Find where the given text appears and provide that cell's center as [X, Y] coordinate. 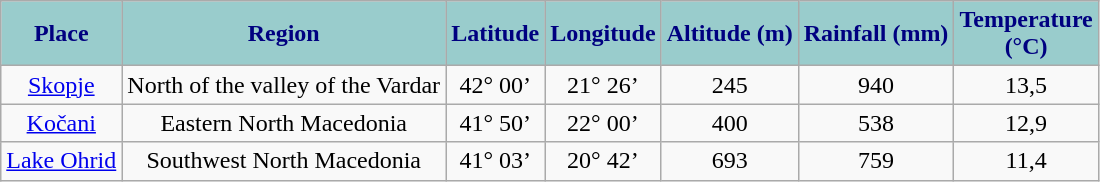
Lake Ohrid [62, 161]
940 [876, 85]
Skopje [62, 85]
Temperature (°C) [1026, 34]
12,9 [1026, 123]
21° 26’ [603, 85]
Region [284, 34]
Eastern North Macedonia [284, 123]
Place [62, 34]
41° 03’ [496, 161]
538 [876, 123]
13,5 [1026, 85]
400 [730, 123]
41° 50’ [496, 123]
22° 00’ [603, 123]
42° 00’ [496, 85]
Rainfall (mm) [876, 34]
Kočani [62, 123]
759 [876, 161]
693 [730, 161]
20° 42’ [603, 161]
North of the valley of the Vardar [284, 85]
Longitude [603, 34]
11,4 [1026, 161]
245 [730, 85]
Altitude (m) [730, 34]
Southwest North Macedonia [284, 161]
Latitude [496, 34]
